Scan for the cell matching the given text and deliver its (x, y) coordinate at center. 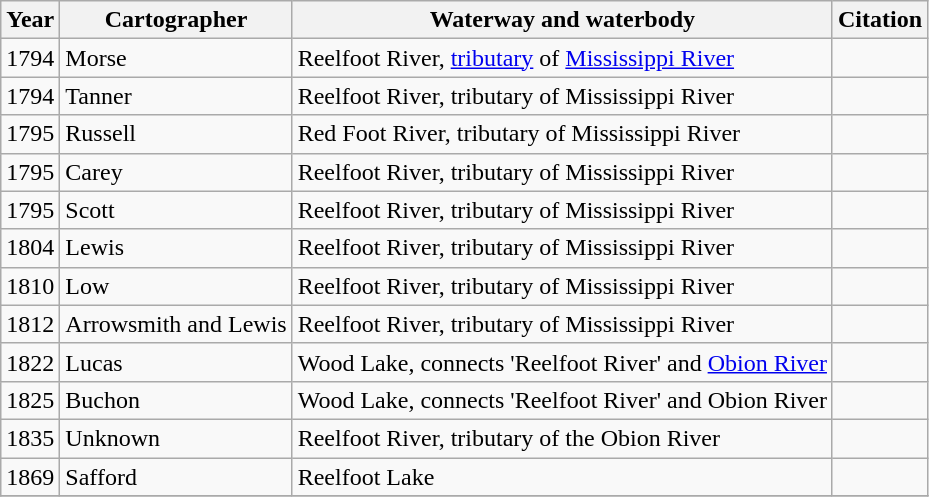
Russell (176, 134)
Buchon (176, 400)
1810 (30, 286)
1812 (30, 324)
Lewis (176, 248)
1835 (30, 438)
1822 (30, 362)
Low (176, 286)
Waterway and waterbody (562, 20)
Lucas (176, 362)
Reelfoot Lake (562, 477)
Safford (176, 477)
Year (30, 20)
Tanner (176, 96)
Cartographer (176, 20)
Morse (176, 58)
Unknown (176, 438)
Carey (176, 172)
Scott (176, 210)
1804 (30, 248)
Citation (880, 20)
Red Foot River, tributary of Mississippi River (562, 134)
1869 (30, 477)
1825 (30, 400)
Arrowsmith and Lewis (176, 324)
Reelfoot River, tributary of the Obion River (562, 438)
